Locate the cell with the specified text and output its (x, y) center coordinate. 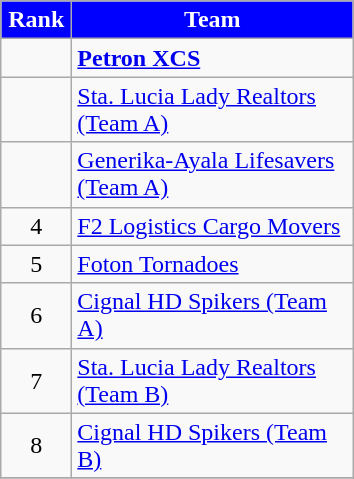
Petron XCS (212, 58)
Cignal HD Spikers (Team A) (212, 316)
Sta. Lucia Lady Realtors (Team A) (212, 110)
Foton Tornadoes (212, 264)
8 (36, 446)
Sta. Lucia Lady Realtors (Team B) (212, 380)
Generika-Ayala Lifesavers (Team A) (212, 174)
5 (36, 264)
6 (36, 316)
7 (36, 380)
F2 Logistics Cargo Movers (212, 226)
Cignal HD Spikers (Team B) (212, 446)
4 (36, 226)
Rank (36, 20)
Team (212, 20)
